Pinpoint the cell where the given text exists, returning its [X, Y] midpoint coordinate. 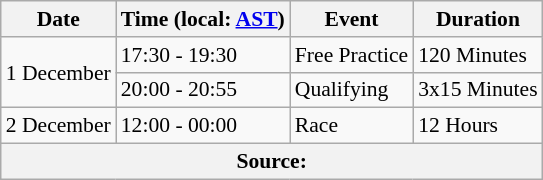
12:00 - 00:00 [203, 126]
Race [352, 126]
Qualifying [352, 90]
Free Practice [352, 55]
Duration [478, 19]
120 Minutes [478, 55]
Time (local: AST) [203, 19]
12 Hours [478, 126]
Source: [272, 162]
2 December [58, 126]
Date [58, 19]
1 December [58, 72]
20:00 - 20:55 [203, 90]
17:30 - 19:30 [203, 55]
3x15 Minutes [478, 90]
Event [352, 19]
